Detect which cell encompasses the target text, then output its [x, y] center coordinate. 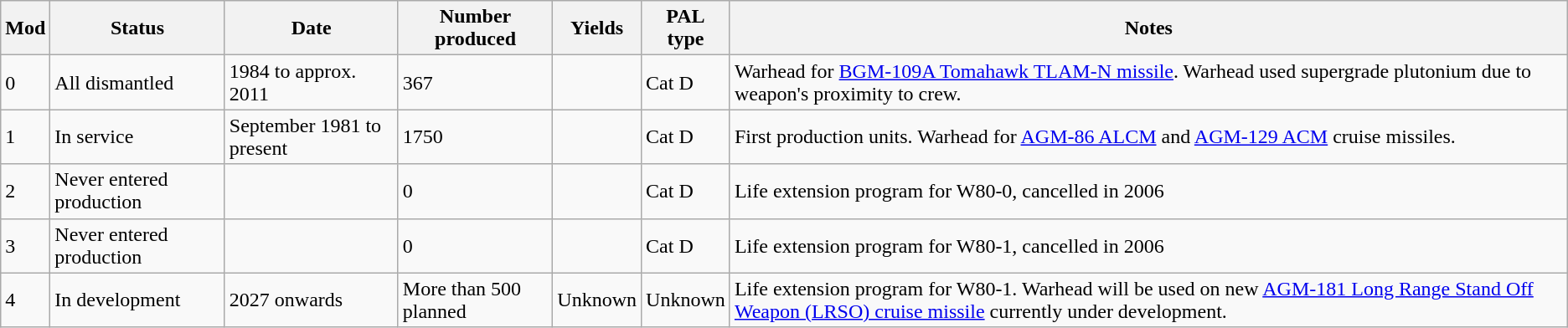
Mod [25, 28]
Status [137, 28]
3 [25, 246]
All dismantled [137, 82]
Life extension program for W80-0, cancelled in 2006 [1148, 191]
Life extension program for W80-1. Warhead will be used on new AGM-181 Long Range Stand Off Weapon (LRSO) cruise missile currently under development. [1148, 300]
Life extension program for W80-1, cancelled in 2006 [1148, 246]
367 [476, 82]
1750 [476, 137]
Number produced [476, 28]
4 [25, 300]
2 [25, 191]
First production units. Warhead for AGM-86 ALCM and AGM-129 ACM cruise missiles. [1148, 137]
Yields [597, 28]
In development [137, 300]
In service [137, 137]
1 [25, 137]
Date [312, 28]
Warhead for BGM-109A Tomahawk TLAM-N missile. Warhead used supergrade plutonium due to weapon's proximity to crew. [1148, 82]
More than 500 planned [476, 300]
2027 onwards [312, 300]
September 1981 to present [312, 137]
PAL type [686, 28]
1984 to approx. 2011 [312, 82]
Notes [1148, 28]
